Determine the (X, Y) coordinate at the center of the cell enclosing the given text.  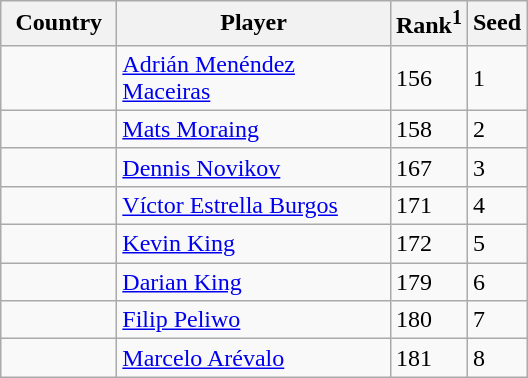
158 (428, 129)
171 (428, 205)
156 (428, 78)
8 (496, 358)
Rank1 (428, 24)
Adrián Menéndez Maceiras (254, 78)
Dennis Novikov (254, 167)
Marcelo Arévalo (254, 358)
6 (496, 282)
5 (496, 244)
181 (428, 358)
7 (496, 320)
172 (428, 244)
167 (428, 167)
4 (496, 205)
Darian King (254, 282)
Víctor Estrella Burgos (254, 205)
179 (428, 282)
Filip Peliwo (254, 320)
Country (59, 24)
2 (496, 129)
1 (496, 78)
Kevin King (254, 244)
Mats Moraing (254, 129)
180 (428, 320)
Seed (496, 24)
3 (496, 167)
Player (254, 24)
